Search for the cell housing the specified text and yield its (X, Y) center coordinate. 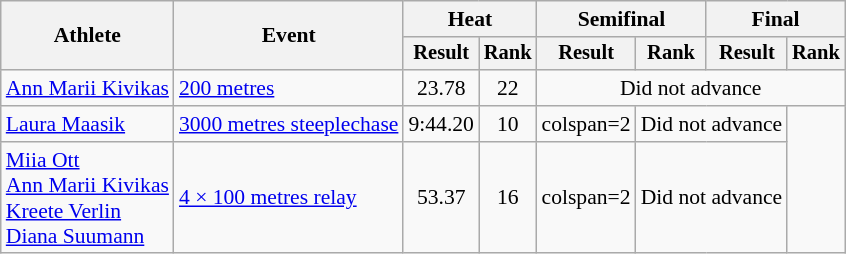
Laura Maasik (88, 124)
53.37 (440, 198)
3000 metres steeplechase (289, 124)
16 (508, 198)
Semifinal (622, 19)
Miia OttAnn Marii KivikasKreete VerlinDiana Suumann (88, 198)
22 (508, 88)
Heat (470, 19)
Ann Marii Kivikas (88, 88)
Final (775, 19)
Athlete (88, 36)
23.78 (440, 88)
200 metres (289, 88)
10 (508, 124)
Event (289, 36)
4 × 100 metres relay (289, 198)
9:44.20 (440, 124)
